Locate the cell with the specified text and output its [X, Y] center coordinate. 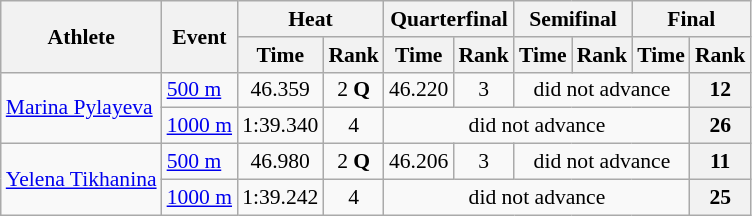
Heat [310, 19]
Event [200, 36]
46.359 [280, 90]
Quarterfinal [449, 19]
Yelena Tikhanina [82, 180]
46.206 [418, 162]
11 [720, 162]
25 [720, 197]
46.220 [418, 90]
26 [720, 126]
12 [720, 90]
Marina Pylayeva [82, 108]
1:39.242 [280, 197]
46.980 [280, 162]
Final [691, 19]
Athlete [82, 36]
Semifinal [573, 19]
1:39.340 [280, 126]
